Provide the (x, y) coordinate of the cell's center where the given text is located.  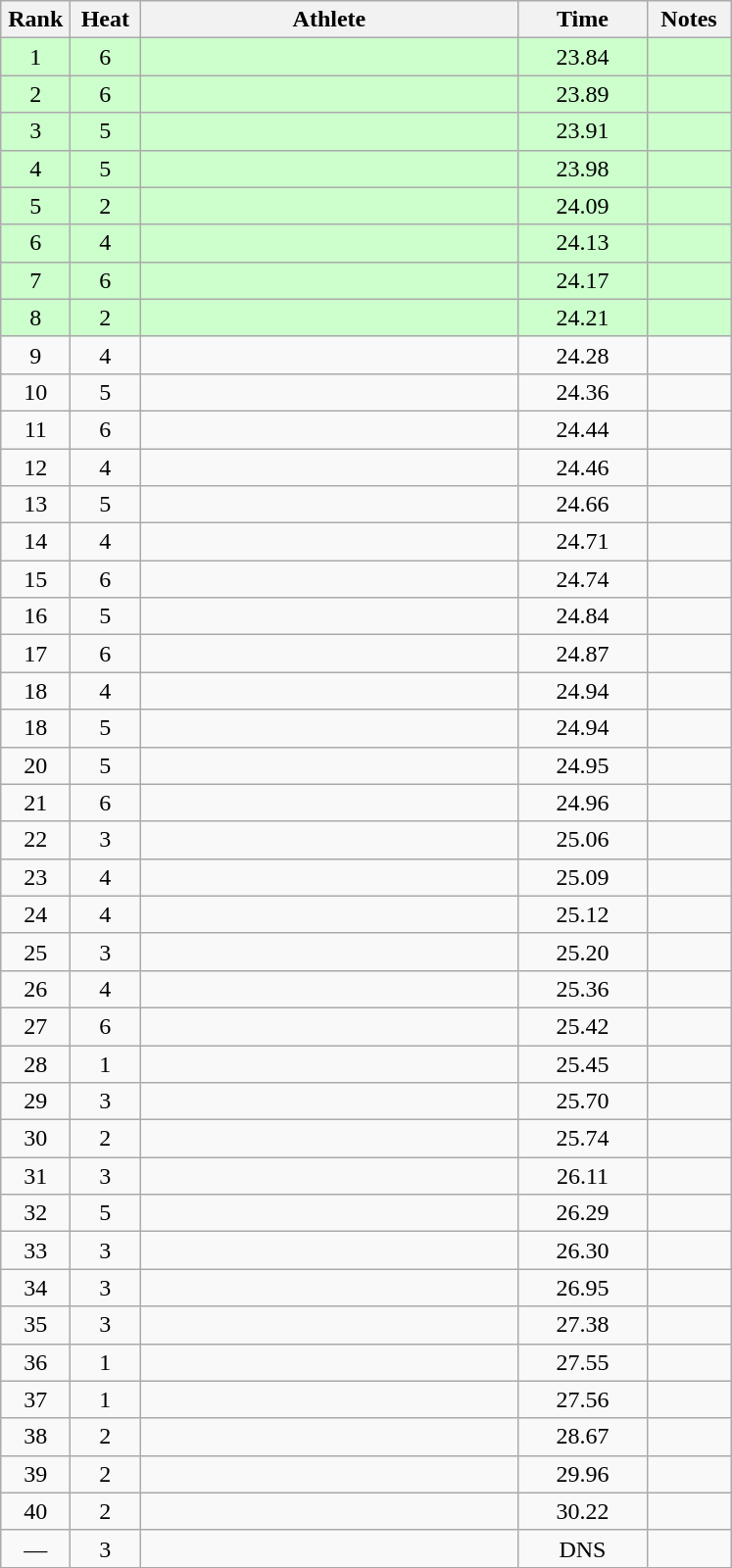
24.71 (582, 542)
23.84 (582, 57)
24 (35, 914)
24.74 (582, 579)
17 (35, 654)
24.36 (582, 392)
— (35, 1548)
8 (35, 318)
28 (35, 1063)
24.95 (582, 765)
29.96 (582, 1474)
10 (35, 392)
26.11 (582, 1176)
27 (35, 1026)
16 (35, 616)
Time (582, 20)
13 (35, 505)
21 (35, 803)
25.42 (582, 1026)
Athlete (329, 20)
27.38 (582, 1325)
26.29 (582, 1213)
Rank (35, 20)
24.44 (582, 429)
26.30 (582, 1250)
12 (35, 467)
24.21 (582, 318)
26 (35, 989)
34 (35, 1288)
40 (35, 1511)
27.55 (582, 1362)
29 (35, 1102)
24.13 (582, 243)
39 (35, 1474)
35 (35, 1325)
22 (35, 840)
23 (35, 877)
11 (35, 429)
24.84 (582, 616)
26.95 (582, 1288)
24.17 (582, 280)
Notes (689, 20)
DNS (582, 1548)
14 (35, 542)
25.09 (582, 877)
24.28 (582, 355)
38 (35, 1437)
24.66 (582, 505)
23.89 (582, 94)
20 (35, 765)
Heat (106, 20)
25.12 (582, 914)
15 (35, 579)
23.91 (582, 131)
24.87 (582, 654)
30 (35, 1139)
25.74 (582, 1139)
23.98 (582, 169)
25.36 (582, 989)
36 (35, 1362)
7 (35, 280)
37 (35, 1399)
24.96 (582, 803)
25.70 (582, 1102)
30.22 (582, 1511)
24.09 (582, 206)
33 (35, 1250)
25.06 (582, 840)
28.67 (582, 1437)
32 (35, 1213)
24.46 (582, 467)
27.56 (582, 1399)
25.45 (582, 1063)
9 (35, 355)
31 (35, 1176)
25.20 (582, 952)
25 (35, 952)
